Extract the (x, y) coordinate from the center of the cell holding the provided text.  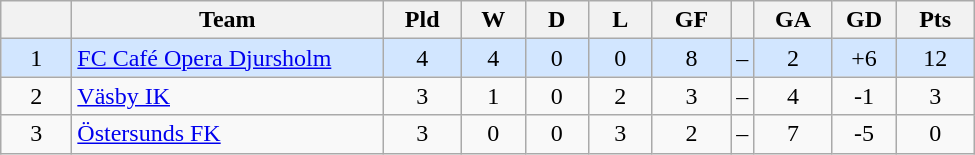
GF (692, 20)
Pld (422, 20)
Pts (936, 20)
-5 (864, 134)
7 (794, 134)
FC Café Opera Djursholm (228, 58)
Team (228, 20)
Östersunds FK (228, 134)
+6 (864, 58)
W (493, 20)
-1 (864, 96)
D (557, 20)
8 (692, 58)
12 (936, 58)
GA (794, 20)
L (621, 20)
Väsby IK (228, 96)
GD (864, 20)
